Determine the (X, Y) coordinate at the center of the cell enclosing the given text.  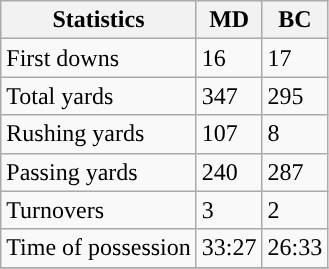
295 (295, 96)
8 (295, 134)
16 (229, 58)
First downs (99, 58)
347 (229, 96)
107 (229, 134)
17 (295, 58)
3 (229, 210)
Total yards (99, 96)
Statistics (99, 20)
240 (229, 172)
BC (295, 20)
2 (295, 210)
26:33 (295, 248)
33:27 (229, 248)
Passing yards (99, 172)
Rushing yards (99, 134)
Time of possession (99, 248)
MD (229, 20)
287 (295, 172)
Turnovers (99, 210)
